Pinpoint the cell where the given text exists, returning its [x, y] midpoint coordinate. 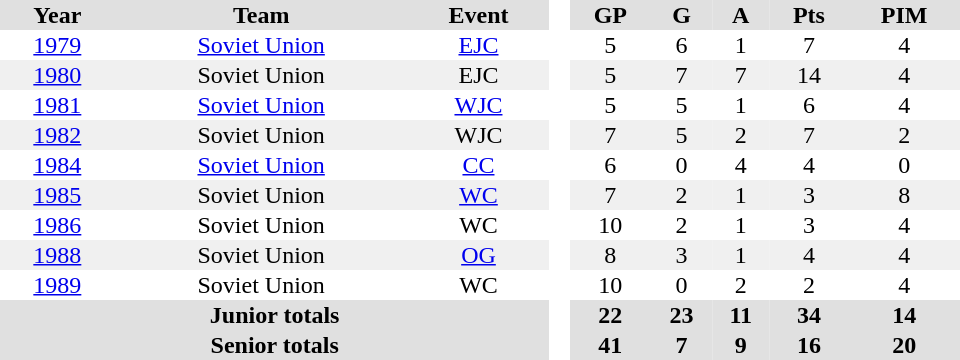
OG [479, 255]
1979 [58, 45]
A [741, 15]
Pts [810, 15]
20 [904, 345]
1985 [58, 195]
Event [479, 15]
41 [611, 345]
1986 [58, 225]
11 [741, 315]
1981 [58, 105]
Team [262, 15]
CC [479, 165]
23 [682, 315]
34 [810, 315]
1982 [58, 135]
GP [611, 15]
1988 [58, 255]
Year [58, 15]
G [682, 15]
PIM [904, 15]
1984 [58, 165]
16 [810, 345]
Junior totals [274, 315]
22 [611, 315]
Senior totals [274, 345]
1980 [58, 75]
1989 [58, 285]
9 [741, 345]
